Find where the given text appears and provide that cell's center as [x, y] coordinate. 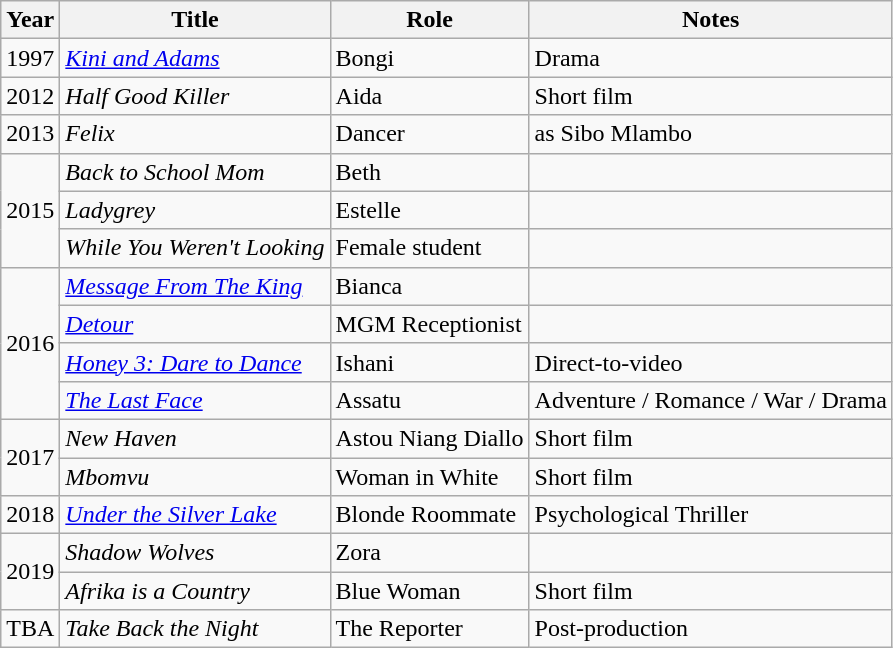
Felix [195, 134]
Direct-to-video [710, 362]
While You Weren't Looking [195, 248]
Role [430, 20]
TBA [30, 629]
Psychological Thriller [710, 515]
Year [30, 20]
Blonde Roommate [430, 515]
Estelle [430, 210]
Back to School Mom [195, 172]
Mbomvu [195, 477]
Dancer [430, 134]
Post-production [710, 629]
2015 [30, 210]
2017 [30, 457]
Honey 3: Dare to Dance [195, 362]
Assatu [430, 400]
Under the Silver Lake [195, 515]
1997 [30, 58]
The Last Face [195, 400]
2018 [30, 515]
Astou Niang Diallo [430, 438]
Kini and Adams [195, 58]
2019 [30, 572]
Message From The King [195, 286]
Aida [430, 96]
Bianca [430, 286]
2012 [30, 96]
Bongi [430, 58]
Detour [195, 324]
Shadow Wolves [195, 553]
Woman in White [430, 477]
2013 [30, 134]
Afrika is a Country [195, 591]
2016 [30, 343]
Beth [430, 172]
MGM Receptionist [430, 324]
Half Good Killer [195, 96]
Female student [430, 248]
The Reporter [430, 629]
as Sibo Mlambo [710, 134]
Adventure / Romance / War / Drama [710, 400]
Notes [710, 20]
Blue Woman [430, 591]
Ishani [430, 362]
Ladygrey [195, 210]
New Haven [195, 438]
Zora [430, 553]
Title [195, 20]
Drama [710, 58]
Take Back the Night [195, 629]
